Determine the (x, y) coordinate at the center of the cell enclosing the given text.  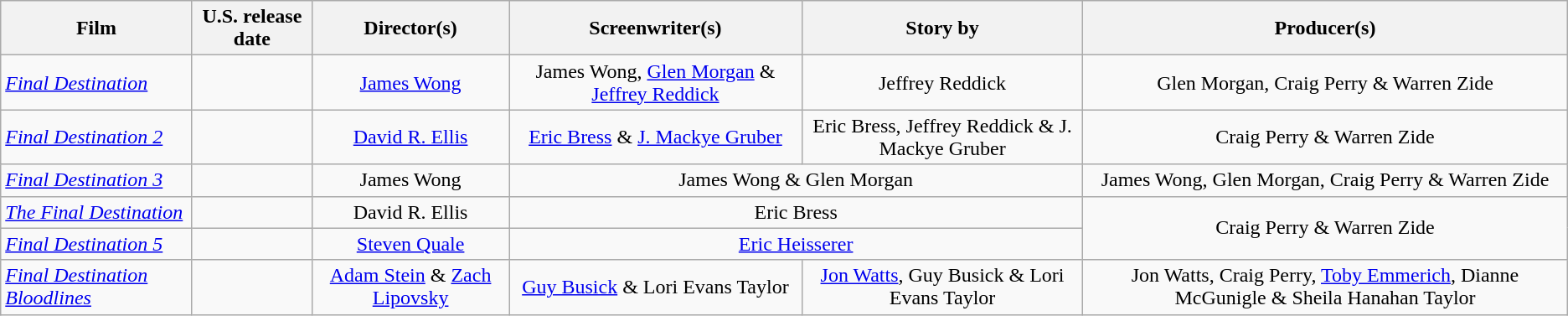
Final Destination Bloodlines (96, 287)
Producer(s) (1325, 28)
James Wong & Glen Morgan (796, 180)
James Wong, Glen Morgan & Jeffrey Reddick (656, 82)
Jeffrey Reddick (941, 82)
Jon Watts, Guy Busick & Lori Evans Taylor (941, 287)
Eric Heisserer (796, 244)
Screenwriter(s) (656, 28)
Director(s) (410, 28)
Steven Quale (410, 244)
Eric Bress (796, 212)
Final Destination (96, 82)
U.S. release date (252, 28)
Film (96, 28)
Eric Bress, Jeffrey Reddick & J. Mackye Gruber (941, 137)
Guy Busick & Lori Evans Taylor (656, 287)
Adam Stein & Zach Lipovsky (410, 287)
Final Destination 5 (96, 244)
Story by (941, 28)
James Wong, Glen Morgan, Craig Perry & Warren Zide (1325, 180)
Glen Morgan, Craig Perry & Warren Zide (1325, 82)
Final Destination 3 (96, 180)
Jon Watts, Craig Perry, Toby Emmerich, Dianne McGunigle & Sheila Hanahan Taylor (1325, 287)
The Final Destination (96, 212)
Final Destination 2 (96, 137)
Eric Bress & J. Mackye Gruber (656, 137)
